Output the (x, y) coordinate of the center of the cell containing the given text.  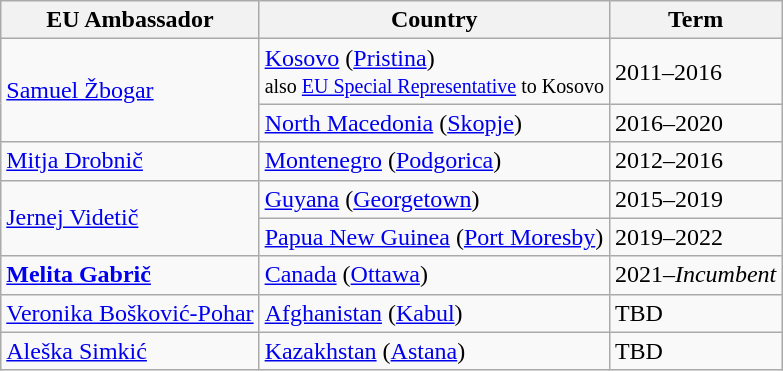
Jernej Videtič (130, 218)
2016–2020 (695, 123)
Canada (Ottawa) (434, 275)
2019–2022 (695, 237)
2012–2016 (695, 161)
Afghanistan (Kabul) (434, 313)
Aleška Simkić (130, 351)
Mitja Drobnič (130, 161)
Montenegro (Podgorica) (434, 161)
Papua New Guinea (Port Moresby) (434, 237)
2011–2016 (695, 72)
Kazakhstan (Astana) (434, 351)
2021–Incumbent (695, 275)
Veronika Bošković-Pohar (130, 313)
North Macedonia (Skopje) (434, 123)
Melita Gabrič (130, 275)
Term (695, 20)
Kosovo (Pristina)also EU Special Representative to Kosovo (434, 72)
2015–2019 (695, 199)
Country (434, 20)
Guyana (Georgetown) (434, 199)
Samuel Žbogar (130, 90)
EU Ambassador (130, 20)
